Return the [x, y] coordinate for the center point of the cell that contains the specified text.  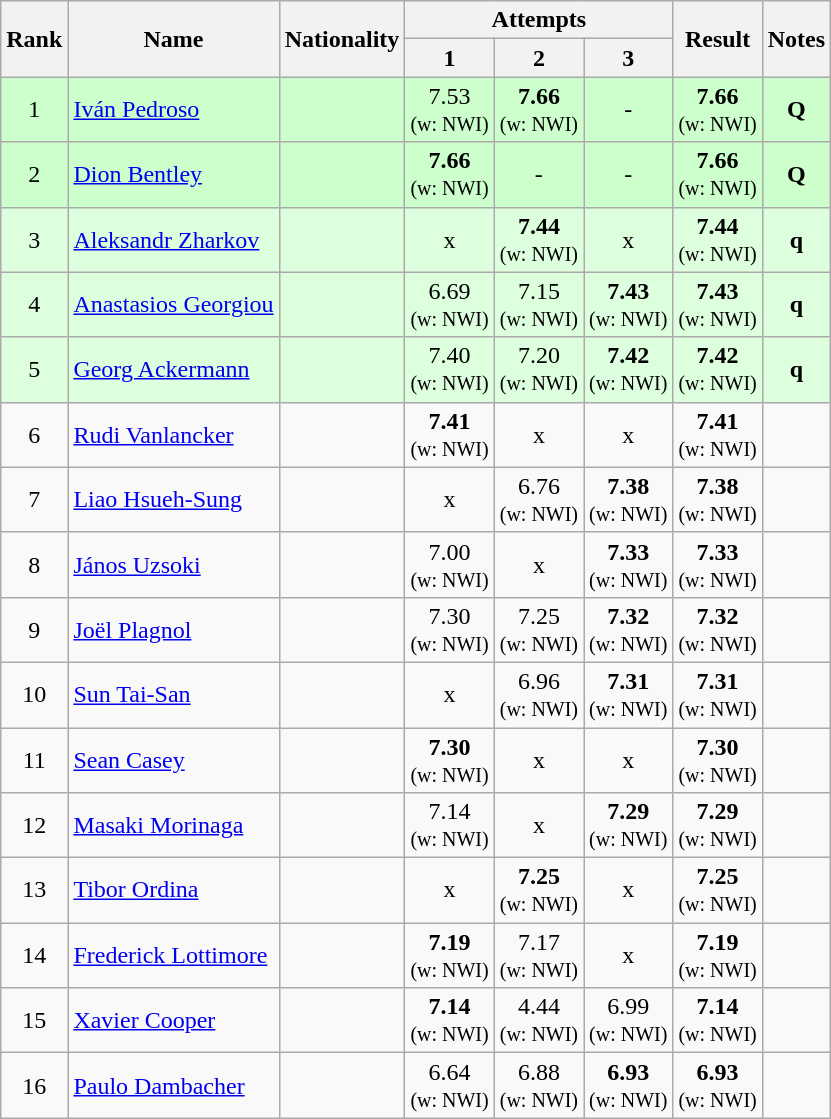
7.32 (w: NWI) [718, 630]
Nationality [342, 39]
7.41(w: NWI) [450, 434]
7.17(w: NWI) [538, 956]
7.00(w: NWI) [450, 564]
Notes [796, 39]
6.64(w: NWI) [450, 1086]
7.41 (w: NWI) [718, 434]
Name [174, 39]
7.19 (w: NWI) [718, 956]
7.32(w: NWI) [628, 630]
6.96(w: NWI) [538, 694]
7.40(w: NWI) [450, 370]
Sun Tai-San [174, 694]
6.93(w: NWI) [628, 1086]
15 [34, 1020]
Liao Hsueh-Sung [174, 500]
7.25 (w: NWI) [718, 890]
7.29(w: NWI) [628, 826]
Masaki Morinaga [174, 826]
Xavier Cooper [174, 1020]
Georg Ackermann [174, 370]
7.33 (w: NWI) [718, 564]
7.43(w: NWI) [628, 304]
7.14 (w: NWI) [718, 1020]
7.31(w: NWI) [628, 694]
7.42 (w: NWI) [718, 370]
János Uzsoki [174, 564]
Rank [34, 39]
Iván Pedroso [174, 110]
6.93 (w: NWI) [718, 1086]
7.53(w: NWI) [450, 110]
6.69(w: NWI) [450, 304]
9 [34, 630]
8 [34, 564]
Anastasios Georgiou [174, 304]
7.31 (w: NWI) [718, 694]
13 [34, 890]
7.29 (w: NWI) [718, 826]
11 [34, 760]
7.44(w: NWI) [538, 240]
7.33(w: NWI) [628, 564]
Joël Plagnol [174, 630]
5 [34, 370]
Frederick Lottimore [174, 956]
7.30 (w: NWI) [718, 760]
Paulo Dambacher [174, 1086]
6.76(w: NWI) [538, 500]
4 [34, 304]
Sean Casey [174, 760]
Rudi Vanlancker [174, 434]
7.44 (w: NWI) [718, 240]
7.43 (w: NWI) [718, 304]
7.20(w: NWI) [538, 370]
7.19(w: NWI) [450, 956]
7.38 (w: NWI) [718, 500]
7.38(w: NWI) [628, 500]
7.42(w: NWI) [628, 370]
12 [34, 826]
Dion Bentley [174, 174]
6 [34, 434]
6.88(w: NWI) [538, 1086]
4.44(w: NWI) [538, 1020]
6.99(w: NWI) [628, 1020]
Result [718, 39]
Aleksandr Zharkov [174, 240]
7.15(w: NWI) [538, 304]
14 [34, 956]
Attempts [539, 20]
16 [34, 1086]
7 [34, 500]
Tibor Ordina [174, 890]
10 [34, 694]
